Search for the cell housing the specified text and yield its [x, y] center coordinate. 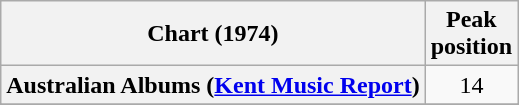
Chart (1974) [213, 34]
Australian Albums (Kent Music Report) [213, 85]
Peakposition [471, 34]
14 [471, 85]
